Capture the cell that displays the provided text and extract its [x, y] central coordinate. 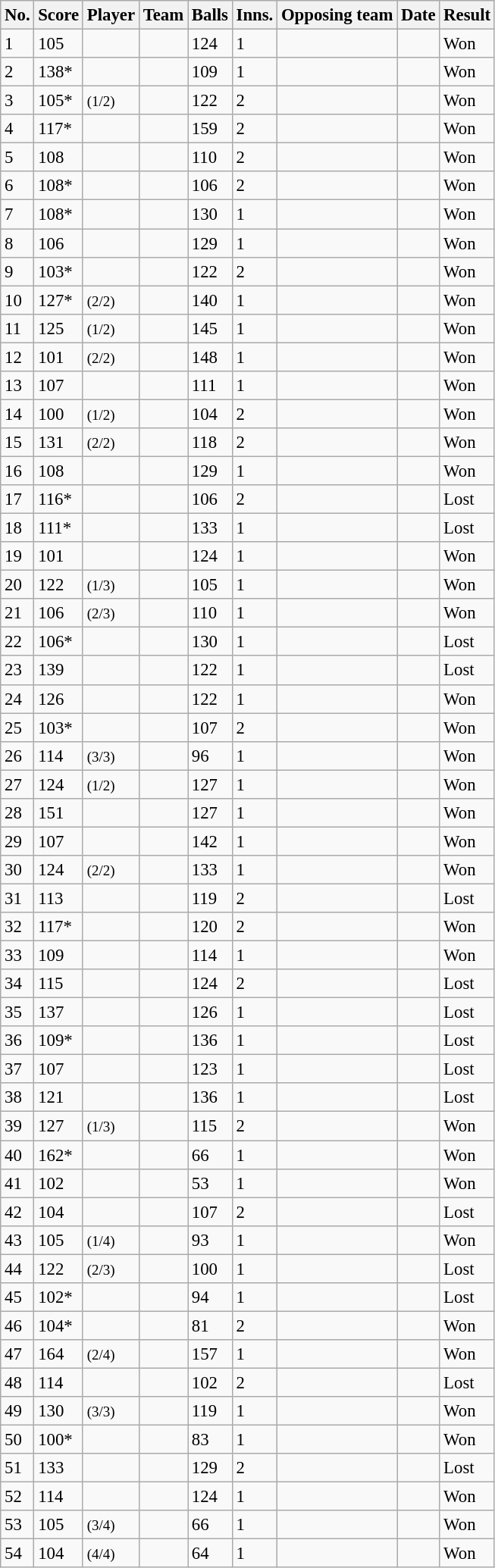
121 [59, 1098]
109* [59, 1041]
4 [17, 129]
40 [17, 1155]
120 [211, 927]
48 [17, 1382]
9 [17, 271]
102* [59, 1297]
5 [17, 158]
27 [17, 784]
(2/4) [111, 1354]
105* [59, 101]
14 [17, 414]
164 [59, 1354]
159 [211, 129]
(3/4) [111, 1525]
Team [163, 15]
6 [17, 186]
(1/4) [111, 1240]
34 [17, 984]
50 [17, 1440]
127* [59, 300]
3 [17, 101]
8 [17, 243]
43 [17, 1240]
11 [17, 328]
18 [17, 528]
123 [211, 1069]
22 [17, 642]
Inns. [255, 15]
51 [17, 1468]
145 [211, 328]
16 [17, 471]
64 [211, 1554]
Player [111, 15]
125 [59, 328]
39 [17, 1126]
Balls [211, 15]
Date [418, 15]
138* [59, 72]
52 [17, 1497]
94 [211, 1297]
24 [17, 699]
23 [17, 671]
157 [211, 1354]
26 [17, 756]
33 [17, 956]
30 [17, 870]
96 [211, 756]
17 [17, 499]
104* [59, 1325]
28 [17, 813]
Result [467, 15]
116* [59, 499]
139 [59, 671]
106* [59, 642]
81 [211, 1325]
Opposing team [337, 15]
41 [17, 1183]
118 [211, 443]
31 [17, 898]
93 [211, 1240]
12 [17, 357]
140 [211, 300]
21 [17, 613]
38 [17, 1098]
19 [17, 556]
111* [59, 528]
15 [17, 443]
13 [17, 386]
100* [59, 1440]
131 [59, 443]
44 [17, 1269]
46 [17, 1325]
25 [17, 728]
29 [17, 841]
20 [17, 585]
10 [17, 300]
111 [211, 386]
49 [17, 1411]
142 [211, 841]
Score [59, 15]
151 [59, 813]
113 [59, 898]
42 [17, 1212]
45 [17, 1297]
162* [59, 1155]
7 [17, 214]
83 [211, 1440]
47 [17, 1354]
148 [211, 357]
37 [17, 1069]
(4/4) [111, 1554]
35 [17, 1012]
32 [17, 927]
137 [59, 1012]
54 [17, 1554]
No. [17, 15]
36 [17, 1041]
